Provide the [X, Y] coordinate of the cell's center where the given text is located.  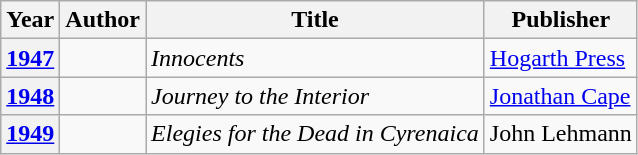
Year [30, 20]
Hogarth Press [560, 58]
Elegies for the Dead in Cyrenaica [316, 134]
Author [103, 20]
1949 [30, 134]
Journey to the Interior [316, 96]
John Lehmann [560, 134]
Title [316, 20]
Innocents [316, 58]
1948 [30, 96]
Publisher [560, 20]
1947 [30, 58]
Jonathan Cape [560, 96]
